Determine the (x, y) coordinate at the center of the cell enclosing the given text.  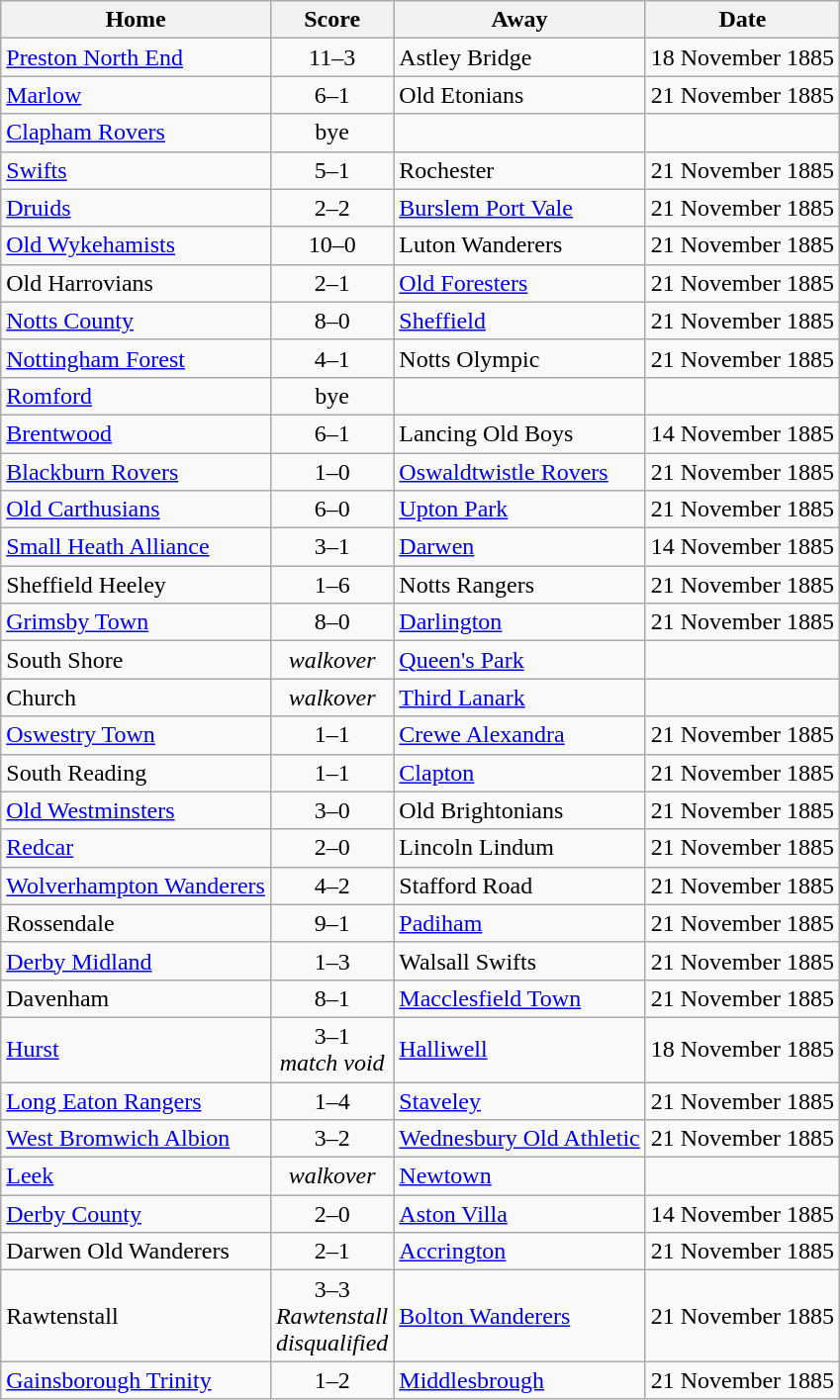
Score (331, 20)
Long Eaton Rangers (137, 1101)
Old Foresters (519, 283)
West Bromwich Albion (137, 1139)
3–0 (331, 810)
Darwen Old Wanderers (137, 1252)
Davenham (137, 998)
Rossendale (137, 923)
Stafford Road (519, 886)
Accrington (519, 1252)
Old Harrovians (137, 283)
Old Wykehamists (137, 245)
Rochester (519, 170)
Brentwood (137, 433)
Small Heath Alliance (137, 547)
Oswestry Town (137, 735)
Astley Bridge (519, 57)
Swifts (137, 170)
Notts County (137, 321)
1–2 (331, 1380)
4–2 (331, 886)
Aston Villa (519, 1214)
Old Westminsters (137, 810)
1–6 (331, 585)
Burslem Port Vale (519, 208)
Blackburn Rovers (137, 472)
Derby Midland (137, 961)
Nottingham Forest (137, 358)
6–0 (331, 510)
Old Etonians (519, 95)
Clapham Rovers (137, 133)
Queen's Park (519, 660)
9–1 (331, 923)
Lincoln Lindum (519, 848)
South Reading (137, 773)
Romford (137, 396)
South Shore (137, 660)
Walsall Swifts (519, 961)
2–2 (331, 208)
Sheffield Heeley (137, 585)
3–2 (331, 1139)
1–3 (331, 961)
11–3 (331, 57)
Marlow (137, 95)
10–0 (331, 245)
Away (519, 20)
Redcar (137, 848)
5–1 (331, 170)
Hurst (137, 1049)
Wednesbury Old Athletic (519, 1139)
Wolverhampton Wanderers (137, 886)
1–4 (331, 1101)
Leek (137, 1176)
Lancing Old Boys (519, 433)
Luton Wanderers (519, 245)
Bolton Wanderers (519, 1316)
Notts Olympic (519, 358)
Darlington (519, 622)
3–3Rawtenstalldisqualified (331, 1316)
Preston North End (137, 57)
Derby County (137, 1214)
Sheffield (519, 321)
Old Carthusians (137, 510)
8–1 (331, 998)
Rawtenstall (137, 1316)
Old Brightonians (519, 810)
Gainsborough Trinity (137, 1380)
Oswaldtwistle Rovers (519, 472)
Grimsby Town (137, 622)
3–1match void (331, 1049)
Notts Rangers (519, 585)
Halliwell (519, 1049)
Middlesbrough (519, 1380)
Upton Park (519, 510)
Home (137, 20)
Staveley (519, 1101)
Padiham (519, 923)
1–0 (331, 472)
3–1 (331, 547)
4–1 (331, 358)
Date (742, 20)
Druids (137, 208)
Darwen (519, 547)
Crewe Alexandra (519, 735)
Macclesfield Town (519, 998)
Newtown (519, 1176)
Clapton (519, 773)
Third Lanark (519, 698)
Church (137, 698)
